Identify which cell holds the provided text, then report its [x, y] central coordinate. 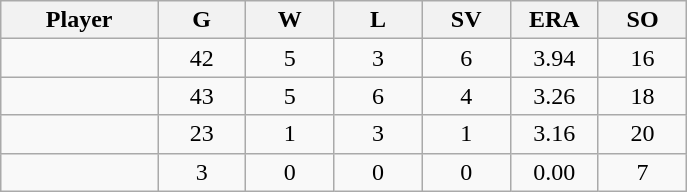
7 [642, 172]
L [378, 20]
ERA [554, 20]
23 [202, 134]
W [290, 20]
3.94 [554, 58]
16 [642, 58]
3.26 [554, 96]
G [202, 20]
SV [466, 20]
0.00 [554, 172]
3.16 [554, 134]
20 [642, 134]
42 [202, 58]
4 [466, 96]
18 [642, 96]
Player [80, 20]
SO [642, 20]
43 [202, 96]
